For the text-containing cell, return its midpoint in [x, y] coordinate format. 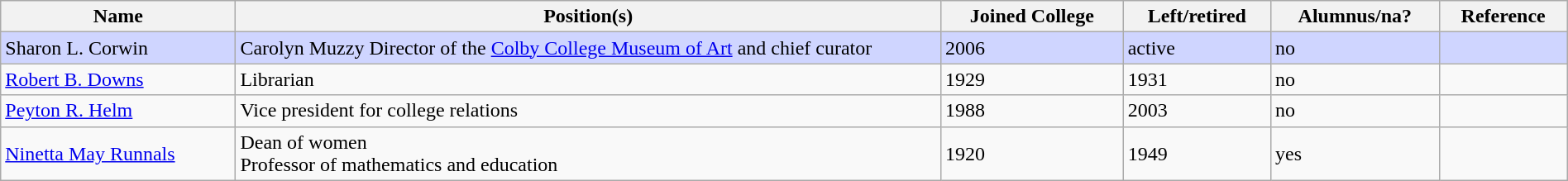
Joined College [1032, 17]
active [1197, 48]
1929 [1032, 79]
Position(s) [589, 17]
Carolyn Muzzy Director of the Colby College Museum of Art and chief curator [589, 48]
Librarian [589, 79]
Alumnus/na? [1355, 17]
Left/retired [1197, 17]
1949 [1197, 154]
2006 [1032, 48]
Peyton R. Helm [118, 111]
2003 [1197, 111]
Sharon L. Corwin [118, 48]
yes [1355, 154]
1988 [1032, 111]
Name [118, 17]
1931 [1197, 79]
Ninetta May Runnals [118, 154]
Reference [1503, 17]
Robert B. Downs [118, 79]
Vice president for college relations [589, 111]
1920 [1032, 154]
Dean of womenProfessor of mathematics and education [589, 154]
